Return [X, Y] of the center of cell containing provided text 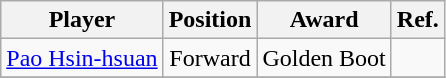
Player [82, 20]
Forward [210, 58]
Position [210, 20]
Award [324, 20]
Pao Hsin-hsuan [82, 58]
Golden Boot [324, 58]
Ref. [418, 20]
